From the cell containing the given text, extract its center point as [X, Y] coordinate. 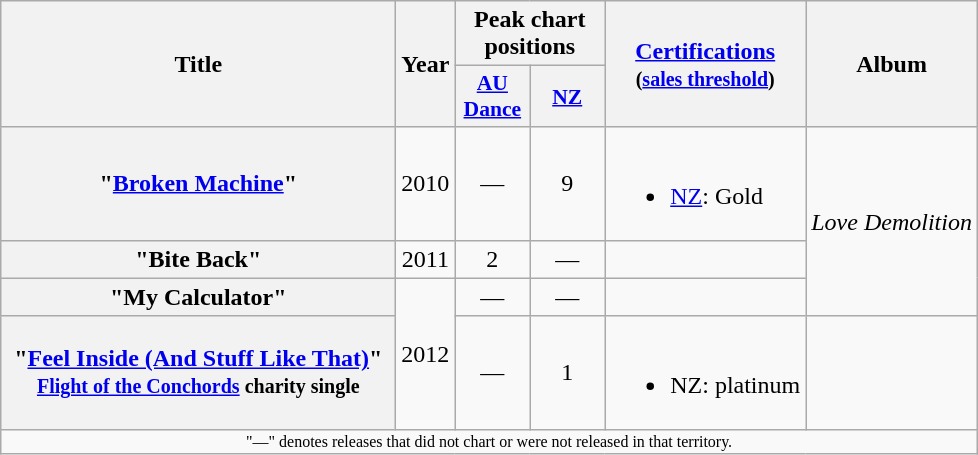
Year [426, 64]
NZ: platinum [706, 372]
Title [198, 64]
Certifications(sales threshold) [706, 64]
AU Dance [492, 96]
2010 [426, 184]
"Feel Inside (And Stuff Like That)" Flight of the Conchords charity single [198, 372]
"My Calculator" [198, 297]
Love Demolition [892, 222]
2012 [426, 354]
2011 [426, 259]
NZ: Gold [706, 184]
1 [568, 372]
2 [492, 259]
"Bite Back" [198, 259]
NZ [568, 96]
"Broken Machine" [198, 184]
Album [892, 64]
9 [568, 184]
"—" denotes releases that did not chart or were not released in that territory. [490, 441]
Peak chart positions [530, 34]
